Pinpoint the cell where the given text exists, returning its (X, Y) midpoint coordinate. 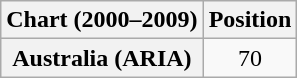
Chart (2000–2009) (102, 20)
Position (250, 20)
70 (250, 58)
Australia (ARIA) (102, 58)
